Return the [x, y] coordinate for the center point of the cell that contains the specified text.  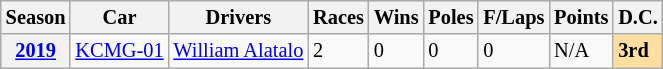
3rd [638, 51]
2019 [36, 51]
Poles [450, 17]
N/A [581, 51]
Season [36, 17]
F/Laps [514, 17]
Races [338, 17]
2 [338, 51]
Drivers [239, 17]
William Alatalo [239, 51]
D.C. [638, 17]
Wins [396, 17]
Points [581, 17]
Car [119, 17]
KCMG-01 [119, 51]
